Return [X, Y] of the center of cell containing provided text 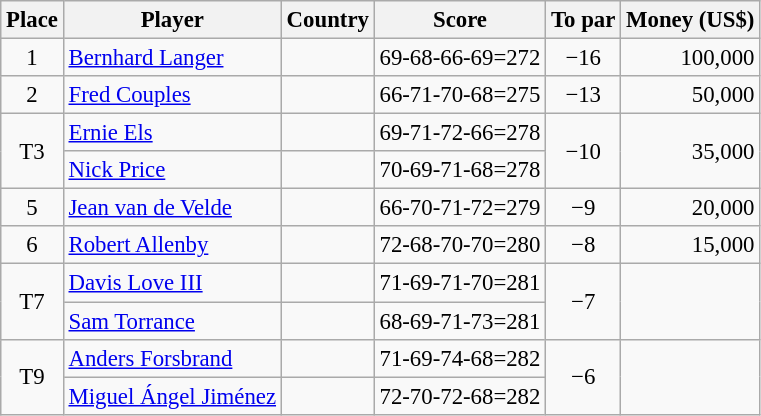
−8 [584, 245]
−16 [584, 58]
Robert Allenby [172, 245]
Country [328, 20]
Nick Price [172, 170]
35,000 [690, 152]
70-69-71-68=278 [460, 170]
72-68-70-70=280 [460, 245]
69-71-72-66=278 [460, 133]
50,000 [690, 95]
100,000 [690, 58]
68-69-71-73=281 [460, 321]
T9 [32, 376]
−10 [584, 152]
71-69-74-68=282 [460, 358]
71-69-71-70=281 [460, 283]
2 [32, 95]
5 [32, 208]
Money (US$) [690, 20]
20,000 [690, 208]
−9 [584, 208]
Score [460, 20]
6 [32, 245]
Ernie Els [172, 133]
−6 [584, 376]
Place [32, 20]
66-71-70-68=275 [460, 95]
66-70-71-72=279 [460, 208]
To par [584, 20]
72-70-72-68=282 [460, 396]
−13 [584, 95]
Davis Love III [172, 283]
Jean van de Velde [172, 208]
T7 [32, 302]
1 [32, 58]
15,000 [690, 245]
T3 [32, 152]
−7 [584, 302]
Fred Couples [172, 95]
Bernhard Langer [172, 58]
Sam Torrance [172, 321]
Miguel Ángel Jiménez [172, 396]
Anders Forsbrand [172, 358]
Player [172, 20]
69-68-66-69=272 [460, 58]
